Return [X, Y] of the center of cell containing provided text 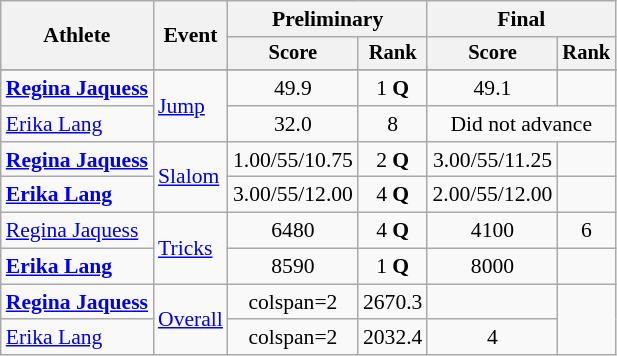
Preliminary [328, 19]
Slalom [190, 178]
2032.4 [392, 338]
Athlete [77, 36]
2 Q [392, 160]
6 [586, 231]
Jump [190, 106]
49.9 [293, 88]
Final [521, 19]
Tricks [190, 248]
1.00/55/10.75 [293, 160]
4100 [492, 231]
Overall [190, 320]
32.0 [293, 124]
2670.3 [392, 302]
8 [392, 124]
49.1 [492, 88]
3.00/55/11.25 [492, 160]
6480 [293, 231]
2.00/55/12.00 [492, 195]
3.00/55/12.00 [293, 195]
8000 [492, 267]
4 [492, 338]
Did not advance [521, 124]
Event [190, 36]
8590 [293, 267]
